Locate the cell with the specified text and output its (x, y) center coordinate. 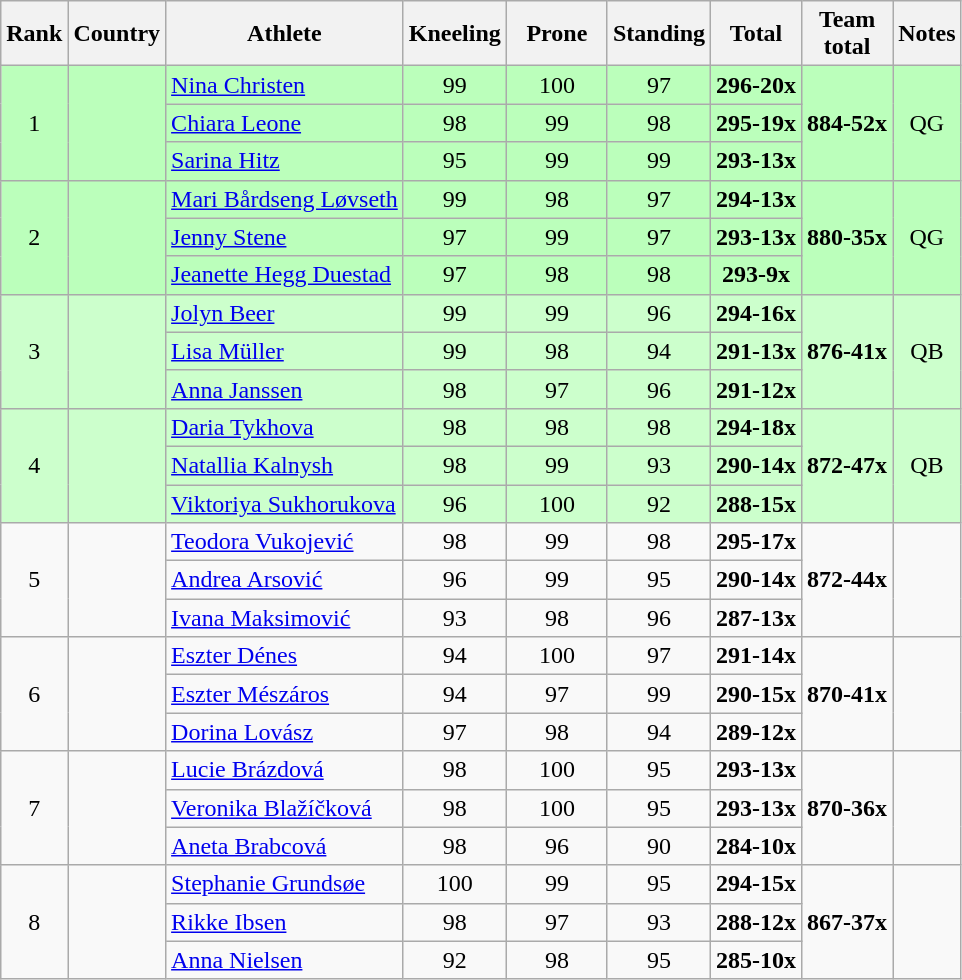
Prone (556, 34)
295-19x (756, 123)
870-41x (848, 694)
Rank (34, 34)
Teamtotal (848, 34)
Nina Christen (285, 85)
8 (34, 922)
Jeanette Hegg Duestad (285, 275)
Rikke Ibsen (285, 922)
Dorina Lovász (285, 732)
Andrea Arsović (285, 580)
Teodora Vukojević (285, 542)
Anna Nielsen (285, 960)
884-52x (848, 123)
291-13x (756, 351)
5 (34, 580)
291-12x (756, 389)
Eszter Dénes (285, 656)
880-35x (848, 237)
287-13x (756, 618)
Daria Tykhova (285, 427)
291-14x (756, 656)
294-16x (756, 313)
870-36x (848, 808)
Stephanie Grundsøe (285, 884)
294-18x (756, 427)
289-12x (756, 732)
Jolyn Beer (285, 313)
Anna Janssen (285, 389)
Total (756, 34)
288-12x (756, 922)
Country (117, 34)
Veronika Blažíčková (285, 808)
Chiara Leone (285, 123)
1 (34, 123)
4 (34, 465)
872-47x (848, 465)
Viktoriya Sukhorukova (285, 503)
288-15x (756, 503)
872-44x (848, 580)
284-10x (756, 846)
290-15x (756, 694)
293-9x (756, 275)
296-20x (756, 85)
Lisa Müller (285, 351)
Kneeling (454, 34)
867-37x (848, 922)
2 (34, 237)
Athlete (285, 34)
294-15x (756, 884)
Ivana Maksimović (285, 618)
Eszter Mészáros (285, 694)
876-41x (848, 351)
6 (34, 694)
Aneta Brabcová (285, 846)
Lucie Brázdová (285, 770)
Sarina Hitz (285, 161)
Mari Bårdseng Løvseth (285, 199)
Jenny Stene (285, 237)
Standing (658, 34)
Notes (927, 34)
295-17x (756, 542)
294-13x (756, 199)
7 (34, 808)
285-10x (756, 960)
Natallia Kalnysh (285, 465)
90 (658, 846)
3 (34, 351)
